Identify which cell holds the provided text, then report its (X, Y) central coordinate. 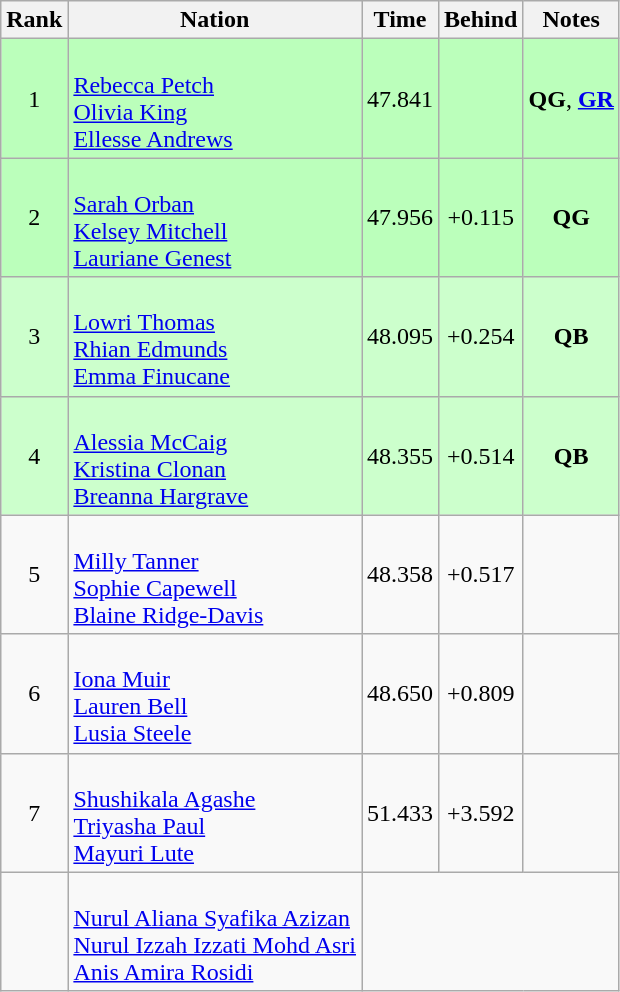
Behind (481, 20)
48.358 (400, 574)
1 (34, 98)
Time (400, 20)
4 (34, 456)
3 (34, 336)
+0.517 (481, 574)
+0.254 (481, 336)
QG (571, 218)
6 (34, 694)
47.956 (400, 218)
47.841 (400, 98)
+0.115 (481, 218)
48.095 (400, 336)
7 (34, 812)
Notes (571, 20)
Alessia McCaigKristina ClonanBreanna Hargrave (215, 456)
Rebecca PetchOlivia KingEllesse Andrews (215, 98)
5 (34, 574)
Milly TannerSophie CapewellBlaine Ridge-Davis (215, 574)
+3.592 (481, 812)
Sarah OrbanKelsey MitchellLauriane Genest (215, 218)
+0.809 (481, 694)
2 (34, 218)
QG, GR (571, 98)
48.650 (400, 694)
Shushikala AgasheTriyasha PaulMayuri Lute (215, 812)
Nation (215, 20)
51.433 (400, 812)
Nurul Aliana Syafika AzizanNurul Izzah Izzati Mohd AsriAnis Amira Rosidi (215, 932)
+0.514 (481, 456)
Rank (34, 20)
Iona MuirLauren BellLusia Steele (215, 694)
48.355 (400, 456)
Lowri ThomasRhian EdmundsEmma Finucane (215, 336)
